Capture the cell that displays the provided text and extract its (x, y) central coordinate. 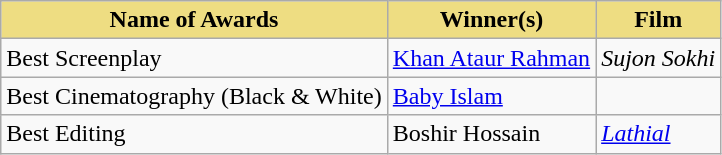
Best Cinematography (Black & White) (194, 96)
Best Screenplay (194, 58)
Boshir Hossain (491, 134)
Best Editing (194, 134)
Lathial (658, 134)
Film (658, 20)
Sujon Sokhi (658, 58)
Baby Islam (491, 96)
Winner(s) (491, 20)
Name of Awards (194, 20)
Khan Ataur Rahman (491, 58)
